From the cell containing the given text, extract its center point as (x, y) coordinate. 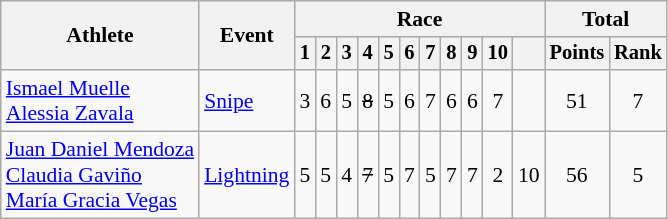
Event (246, 36)
Total (606, 19)
Points (577, 54)
Race (419, 19)
51 (577, 100)
56 (577, 176)
Ismael Muelle⁣Alessia Zavala (100, 100)
Rank (638, 54)
Juan Daniel MendozaClaudia GaviñoMaría Gracia Vegas⁣ (100, 176)
Snipe (246, 100)
Lightning (246, 176)
1 (304, 54)
Athlete (100, 36)
9 (472, 54)
